Pinpoint the cell where the given text exists, returning its [X, Y] midpoint coordinate. 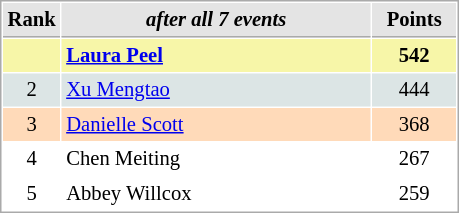
267 [414, 158]
4 [32, 158]
368 [414, 124]
Laura Peel [216, 56]
542 [414, 56]
5 [32, 194]
Points [414, 20]
Danielle Scott [216, 124]
Xu Mengtao [216, 90]
Rank [32, 20]
after all 7 events [216, 20]
2 [32, 90]
444 [414, 90]
3 [32, 124]
Chen Meiting [216, 158]
259 [414, 194]
Abbey Willcox [216, 194]
